Locate the cell with the specified text and output its (X, Y) center coordinate. 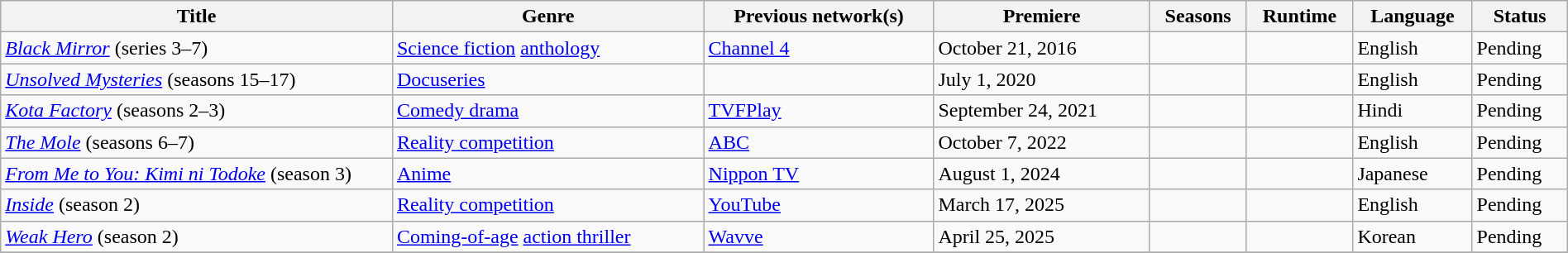
March 17, 2025 (1042, 205)
Docuseries (547, 79)
ABC (819, 142)
August 1, 2024 (1042, 174)
From Me to You: Kimi ni Todoke (season 3) (197, 174)
Weak Hero (season 2) (197, 236)
Language (1413, 17)
Hindi (1413, 111)
Title (197, 17)
Coming-of-age action thriller (547, 236)
TVFPlay (819, 111)
Japanese (1413, 174)
Runtime (1300, 17)
YouTube (819, 205)
Seasons (1198, 17)
July 1, 2020 (1042, 79)
Anime (547, 174)
Premiere (1042, 17)
Previous network(s) (819, 17)
Science fiction anthology (547, 48)
Korean (1413, 236)
April 25, 2025 (1042, 236)
Kota Factory (seasons 2–3) (197, 111)
September 24, 2021 (1042, 111)
Black Mirror (series 3–7) (197, 48)
The Mole (seasons 6–7) (197, 142)
Inside (season 2) (197, 205)
Unsolved Mysteries (seasons 15–17) (197, 79)
Wavve (819, 236)
Comedy drama (547, 111)
Nippon TV (819, 174)
Status (1520, 17)
Channel 4 (819, 48)
Genre (547, 17)
October 7, 2022 (1042, 142)
October 21, 2016 (1042, 48)
